Scan for the cell matching the given text and deliver its [X, Y] coordinate at center. 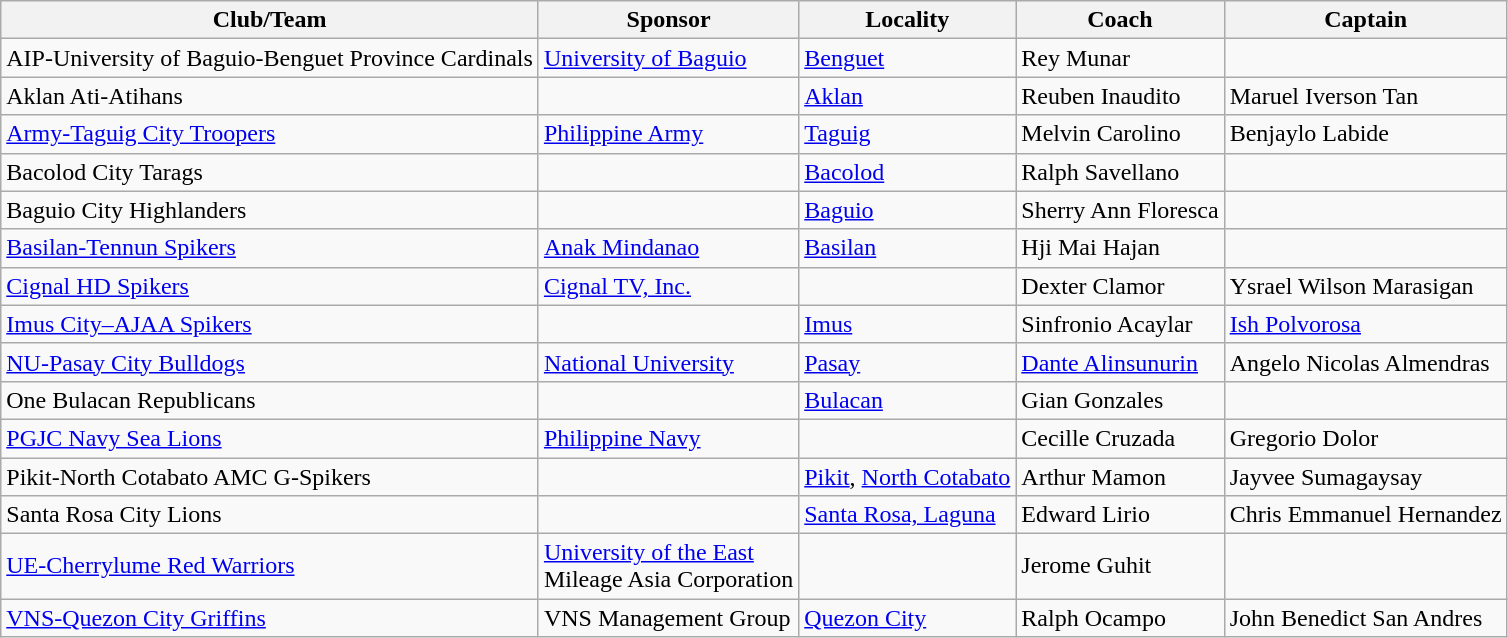
Chris Emmanuel Hernandez [1366, 515]
Angelo Nicolas Almendras [1366, 362]
Gian Gonzales [1120, 400]
Arthur Mamon [1120, 477]
Bulacan [908, 400]
Benjaylo Labide [1366, 134]
Rey Munar [1120, 58]
Melvin Carolino [1120, 134]
Ysrael Wilson Marasigan [1366, 286]
Captain [1366, 20]
Basilan-Tennun Spikers [270, 248]
Sinfronio Acaylar [1120, 324]
Quezon City [908, 618]
Aklan Ati-Atihans [270, 96]
Bacolod City Tarags [270, 172]
Sherry Ann Floresca [1120, 210]
Dante Alinsunurin [1120, 362]
Maruel Iverson Tan [1366, 96]
Pikit, North Cotabato [908, 477]
University of Baguio [668, 58]
John Benedict San Andres [1366, 618]
Ralph Ocampo [1120, 618]
One Bulacan Republicans [270, 400]
Locality [908, 20]
VNS-Quezon City Griffins [270, 618]
Reuben Inaudito [1120, 96]
Imus City–AJAA Spikers [270, 324]
Club/Team [270, 20]
Jerome Guhit [1120, 566]
Bacolod [908, 172]
PGJC Navy Sea Lions [270, 438]
AIP-University of Baguio-Benguet Province Cardinals [270, 58]
Philippine Army [668, 134]
Imus [908, 324]
Ralph Savellano [1120, 172]
Pasay [908, 362]
Benguet [908, 58]
Jayvee Sumagaysay [1366, 477]
Santa Rosa City Lions [270, 515]
Cecille Cruzada [1120, 438]
Ish Polvorosa [1366, 324]
Gregorio Dolor [1366, 438]
Basilan [908, 248]
Pikit-North Cotabato AMC G-Spikers [270, 477]
Cignal HD Spikers [270, 286]
Sponsor [668, 20]
Coach [1120, 20]
NU-Pasay City Bulldogs [270, 362]
Cignal TV, Inc. [668, 286]
Hji Mai Hajan [1120, 248]
Dexter Clamor [1120, 286]
Philippine Navy [668, 438]
Anak Mindanao [668, 248]
Baguio City Highlanders [270, 210]
VNS Management Group [668, 618]
University of the EastMileage Asia Corporation [668, 566]
Santa Rosa, Laguna [908, 515]
Edward Lirio [1120, 515]
UE-Cherrylume Red Warriors [270, 566]
National University [668, 362]
Taguig [908, 134]
Aklan [908, 96]
Baguio [908, 210]
Army-Taguig City Troopers [270, 134]
